Return [X, Y] of the center of cell containing provided text 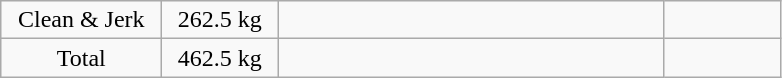
462.5 kg [220, 58]
262.5 kg [220, 20]
Clean & Jerk [82, 20]
Total [82, 58]
